Return [X, Y] of the center of cell containing provided text 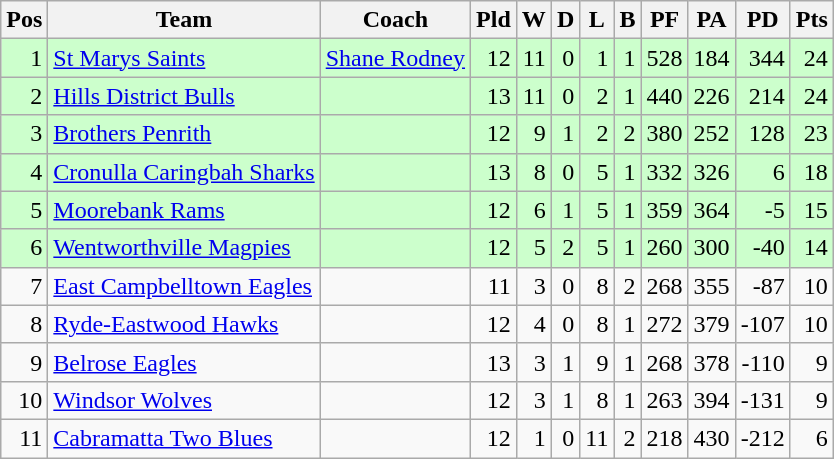
528 [664, 58]
14 [812, 248]
-5 [762, 210]
15 [812, 210]
379 [712, 324]
Hills District Bulls [184, 96]
Cabramatta Two Blues [184, 438]
Ryde-Eastwood Hawks [184, 324]
378 [712, 362]
430 [712, 438]
364 [712, 210]
St Marys Saints [184, 58]
272 [664, 324]
Moorebank Rams [184, 210]
Windsor Wolves [184, 400]
East Campbelltown Eagles [184, 286]
Pos [24, 20]
Wentworthville Magpies [184, 248]
Coach [395, 20]
Cronulla Caringbah Sharks [184, 172]
218 [664, 438]
B [628, 20]
Pts [812, 20]
PD [762, 20]
226 [712, 96]
W [534, 20]
332 [664, 172]
184 [712, 58]
PF [664, 20]
L [597, 20]
394 [712, 400]
Team [184, 20]
-131 [762, 400]
Pld [494, 20]
PA [712, 20]
7 [24, 286]
300 [712, 248]
23 [812, 134]
-40 [762, 248]
263 [664, 400]
-110 [762, 362]
D [565, 20]
440 [664, 96]
344 [762, 58]
Brothers Penrith [184, 134]
Belrose Eagles [184, 362]
-107 [762, 324]
326 [712, 172]
Shane Rodney [395, 58]
214 [762, 96]
355 [712, 286]
260 [664, 248]
128 [762, 134]
380 [664, 134]
-212 [762, 438]
18 [812, 172]
359 [664, 210]
252 [712, 134]
-87 [762, 286]
